Return [x, y] of the center of cell containing provided text 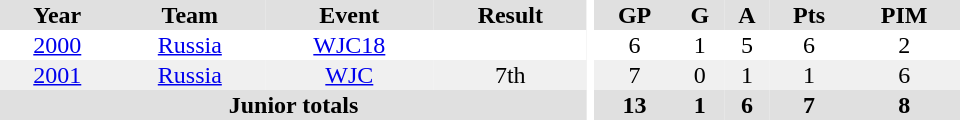
2000 [58, 45]
5 [747, 45]
Junior totals [294, 105]
GP [635, 15]
13 [635, 105]
Event [349, 15]
8 [904, 105]
G [700, 15]
WJC [349, 75]
Year [58, 15]
7th [511, 75]
A [747, 15]
Pts [810, 15]
0 [700, 75]
Team [190, 15]
WJC18 [349, 45]
Result [511, 15]
2001 [58, 75]
PIM [904, 15]
2 [904, 45]
